Detect which cell encompasses the target text, then output its (x, y) center coordinate. 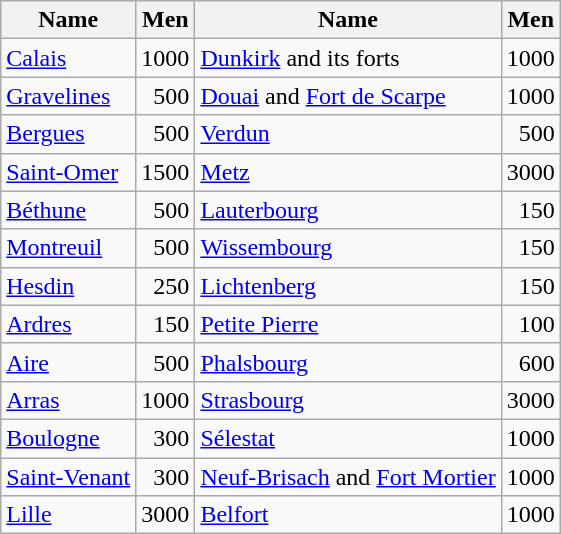
Boulogne (68, 438)
Verdun (348, 134)
Lauterbourg (348, 210)
Ardres (68, 324)
Belfort (348, 515)
1500 (166, 172)
Saint-Omer (68, 172)
Sélestat (348, 438)
Lille (68, 515)
Dunkirk and its forts (348, 58)
Montreuil (68, 248)
Lichtenberg (348, 286)
600 (530, 362)
Petite Pierre (348, 324)
Calais (68, 58)
Phalsbourg (348, 362)
Saint-Venant (68, 477)
Neuf-Brisach and Fort Mortier (348, 477)
Douai and Fort de Scarpe (348, 96)
Hesdin (68, 286)
Gravelines (68, 96)
Metz (348, 172)
Bergues (68, 134)
Strasbourg (348, 400)
Arras (68, 400)
Aire (68, 362)
Béthune (68, 210)
100 (530, 324)
250 (166, 286)
Wissembourg (348, 248)
